Find where the given text appears and provide that cell's center as [x, y] coordinate. 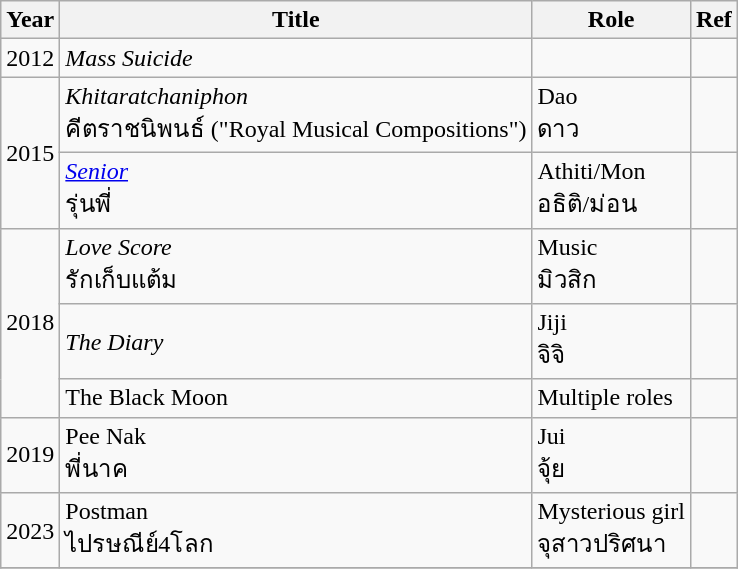
Multiple roles [611, 398]
Senior รุ่นพี่ [296, 190]
2015 [30, 152]
Athiti/Mon อธิติ/ม่อน [611, 190]
Music มิวสิก [611, 266]
Juiจุ้ย [611, 455]
2023 [30, 531]
Mysterious girlจุสาวปริศนา [611, 531]
The Diary [296, 342]
2018 [30, 322]
Khitaratchaniphon คีตราชนิพนธ์ ("Royal Musical Compositions") [296, 115]
Title [296, 20]
The Black Moon [296, 398]
Year [30, 20]
Love Score รักเก็บแต้ม [296, 266]
Ref [714, 20]
2012 [30, 58]
Role [611, 20]
Dao ดาว [611, 115]
Jiji จิจิ [611, 342]
Mass Suicide [296, 58]
Pee Nakพี่นาค [296, 455]
2019 [30, 455]
Postmanไปรษณีย์4โลก [296, 531]
